For the text-containing cell, return its midpoint in (x, y) coordinate format. 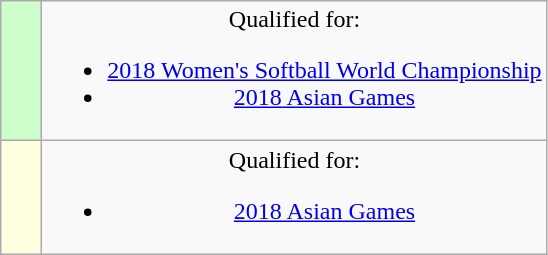
Qualified for:2018 Women's Softball World Championship 2018 Asian Games (294, 71)
Qualified for:2018 Asian Games (294, 198)
